Locate the cell with the specified text and output its (x, y) center coordinate. 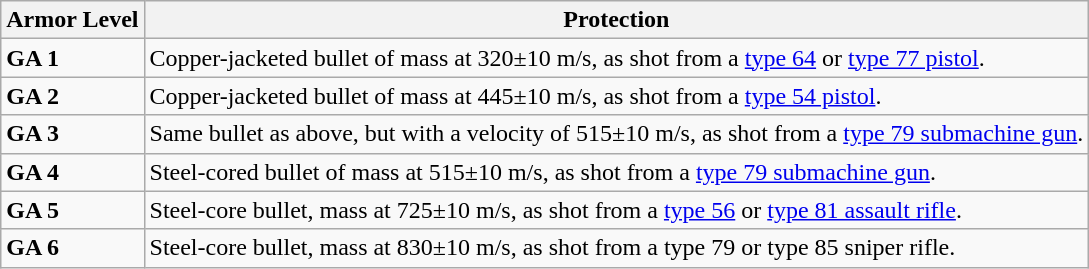
GA 4 (72, 172)
GA 5 (72, 210)
GA 1 (72, 58)
Steel-core bullet, mass at 830±10 m/s, as shot from a type 79 or type 85 sniper rifle. (616, 248)
GA 2 (72, 96)
Armor Level (72, 20)
Steel-core bullet, mass at 725±10 m/s, as shot from a type 56 or type 81 assault rifle. (616, 210)
Same bullet as above, but with a velocity of 515±10 m/s, as shot from a type 79 submachine gun. (616, 134)
Copper-jacketed bullet of mass at 445±10 m/s, as shot from a type 54 pistol. (616, 96)
Steel-cored bullet of mass at 515±10 m/s, as shot from a type 79 submachine gun. (616, 172)
Copper-jacketed bullet of mass at 320±10 m/s, as shot from a type 64 or type 77 pistol. (616, 58)
GA 3 (72, 134)
GA 6 (72, 248)
Protection (616, 20)
